Capture the cell that displays the provided text and extract its (X, Y) central coordinate. 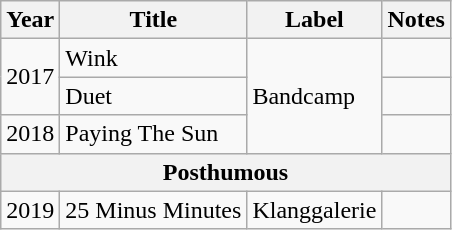
2018 (30, 134)
Notes (416, 20)
Klanggalerie (314, 210)
Duet (154, 96)
Posthumous (226, 172)
Title (154, 20)
2017 (30, 77)
Bandcamp (314, 96)
Year (30, 20)
Paying The Sun (154, 134)
Wink (154, 58)
2019 (30, 210)
25 Minus Minutes (154, 210)
Label (314, 20)
